Scan for the cell matching the given text and deliver its (X, Y) coordinate at center. 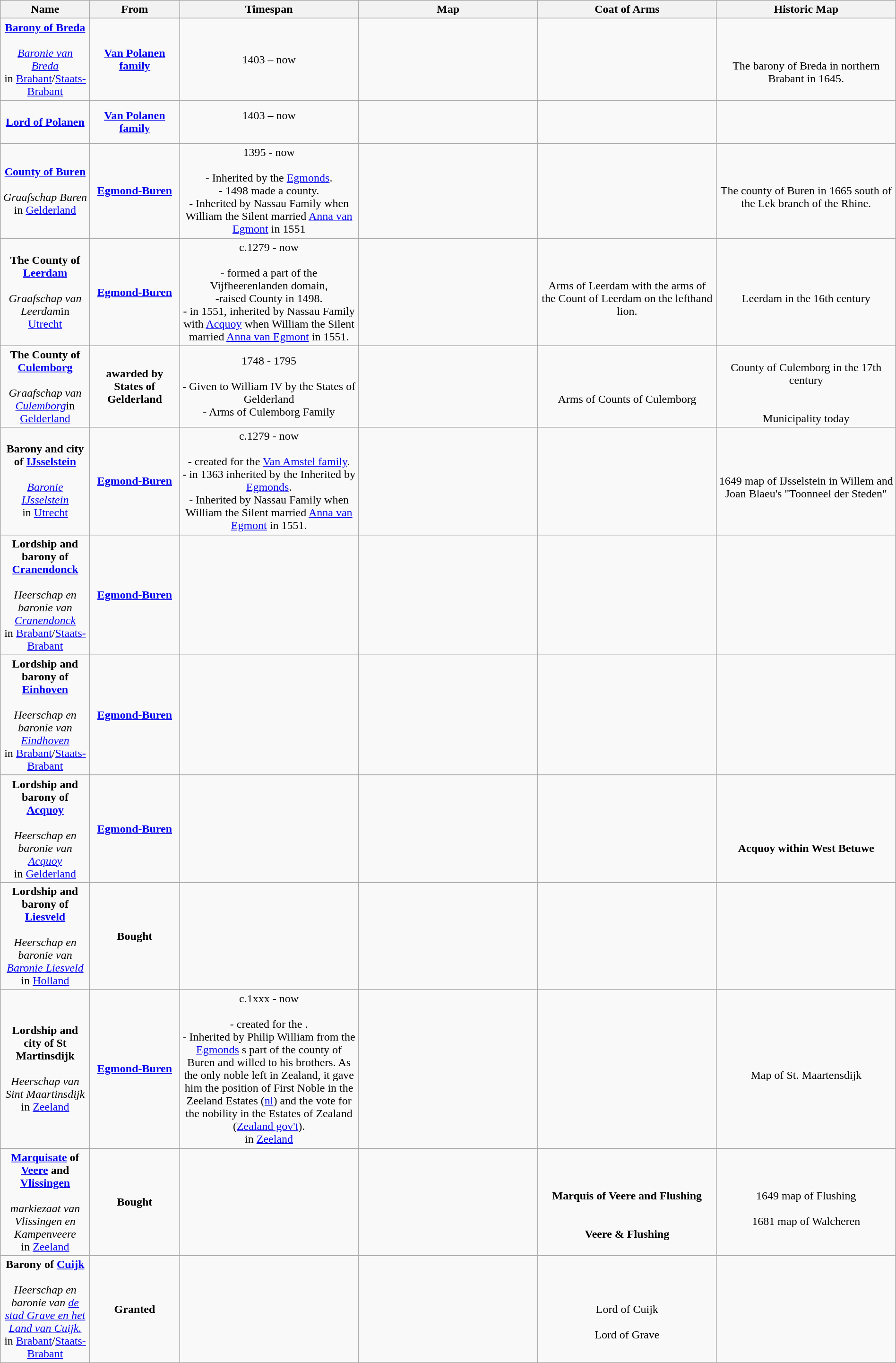
The County of LeerdamGraafschap van Leerdamin Utrecht (45, 292)
Timespan (269, 9)
Lordship and barony of EinhovenHeerschap en baronie van Eindhoven in Brabant/Staats-Brabant (45, 715)
Lordship and barony of AcquoyHeerschap en baronie van Acquoy in Gelderland (45, 828)
The county of Buren in 1665 south of the Lek branch of the Rhine. (806, 191)
From (134, 9)
Marquis of Veere and Flushing Veere & Flushing (627, 1202)
awarded by States of Gelderland (134, 387)
Map of St. Maartensdijk (806, 1068)
1649 map of IJsselstein in Willem and Joan Blaeu's "Toonneel der Steden" (806, 481)
County of BurenGraafschap Burenin Gelderland (45, 191)
1748 - 1795- Given to William IV by the States of Gelderland - Arms of Culemborg Family (269, 387)
Barony of CuijkHeerschap en baronie van de stad Grave en het Land van Cuijk. in Brabant/Staats-Brabant (45, 1310)
Acquoy within West Betuwe (806, 828)
Arms of Counts of Culemborg (627, 387)
Leerdam in the 16th century (806, 292)
Barony of BredaBaronie van Bredain Brabant/Staats-Brabant (45, 60)
County of Culemborg in the 17th century Municipality today (806, 387)
Lord of Polanen (45, 122)
Lordship and city of St MartinsdijkHeerschap van Sint Maartinsdijk in Zeeland (45, 1068)
Lord of Cuijk Lord of Grave (627, 1310)
The County of CulemborgGraafschap van Culemborgin Gelderland (45, 387)
Barony and city of IJsselsteinBaronie IJsselstein in Utrecht (45, 481)
Name (45, 9)
Lordship and barony of CranendonckHeerschap en baronie van Cranendonck in Brabant/Staats-Brabant (45, 595)
1395 - now- Inherited by the Egmonds. - 1498 made a county. - Inherited by Nassau Family when William the Silent married Anna van Egmont in 1551 (269, 191)
Historic Map (806, 9)
Granted (134, 1310)
Coat of Arms (627, 9)
Lordship and barony of LiesveldHeerschap en baronie van Baronie Liesveld in Holland (45, 936)
The barony of Breda in northern Brabant in 1645. (806, 60)
Arms of Leerdam with the arms of the Count of Leerdam on the lefthand lion. (627, 292)
Map (448, 9)
Marquisate of Veere and Vlissingenmarkiezaat van Vlissingen en Kampenveere in Zeeland (45, 1202)
1649 map of Flushing 1681 map of Walcheren (806, 1202)
